Locate the cell with the specified text and output its (X, Y) center coordinate. 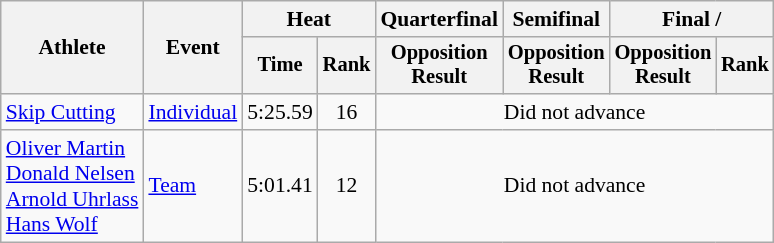
Semifinal (556, 19)
16 (347, 112)
Athlete (72, 48)
Individual (192, 112)
Event (192, 48)
5:25.59 (280, 112)
Time (280, 66)
Heat (308, 19)
Oliver MartinDonald NelsenArnold UhrlassHans Wolf (72, 186)
12 (347, 186)
Skip Cutting (72, 112)
Final / (692, 19)
Quarterfinal (439, 19)
5:01.41 (280, 186)
Team (192, 186)
